Return [x, y] of the center of cell containing provided text 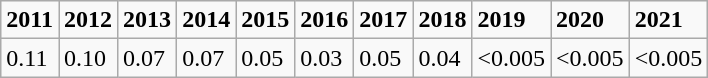
0.04 [442, 58]
2020 [590, 20]
2019 [512, 20]
2015 [266, 20]
2011 [30, 20]
2013 [148, 20]
2016 [324, 20]
2021 [668, 20]
0.03 [324, 58]
2018 [442, 20]
0.11 [30, 58]
2012 [88, 20]
2017 [384, 20]
0.10 [88, 58]
2014 [206, 20]
